Determine the [X, Y] coordinate at the center of the cell enclosing the given text.  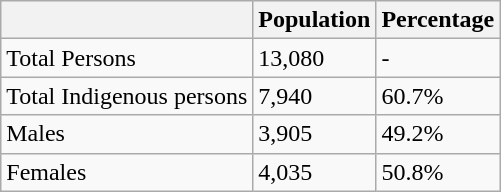
Population [314, 20]
4,035 [314, 172]
7,940 [314, 96]
Percentage [438, 20]
50.8% [438, 172]
Total Persons [127, 58]
Total Indigenous persons [127, 96]
Males [127, 134]
60.7% [438, 96]
- [438, 58]
13,080 [314, 58]
49.2% [438, 134]
Females [127, 172]
3,905 [314, 134]
